From the cell containing the given text, extract its center point as (X, Y) coordinate. 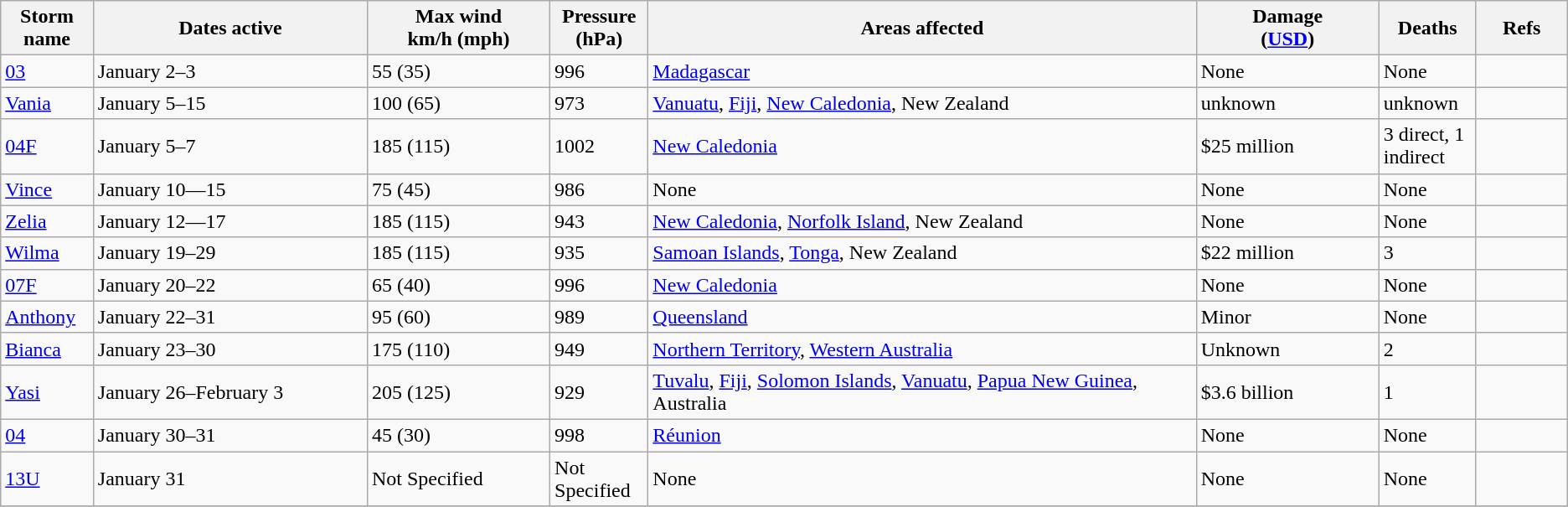
Refs (1521, 28)
Dates active (230, 28)
Minor (1287, 317)
Vania (47, 103)
04 (47, 435)
Réunion (922, 435)
Anthony (47, 317)
04F (47, 146)
Tuvalu, Fiji, Solomon Islands, Vanuatu, Papua New Guinea, Australia (922, 392)
949 (600, 349)
Zelia (47, 221)
Wilma (47, 253)
January 5–15 (230, 103)
943 (600, 221)
Storm name (47, 28)
Northern Territory, Western Australia (922, 349)
973 (600, 103)
3 (1427, 253)
$25 million (1287, 146)
$22 million (1287, 253)
989 (600, 317)
929 (600, 392)
Pressure(hPa) (600, 28)
Queensland (922, 317)
New Caledonia, Norfolk Island, New Zealand (922, 221)
Max windkm/h (mph) (458, 28)
03 (47, 71)
1002 (600, 146)
$3.6 billion (1287, 392)
January 19–29 (230, 253)
998 (600, 435)
Unknown (1287, 349)
986 (600, 189)
95 (60) (458, 317)
Madagascar (922, 71)
January 31 (230, 478)
55 (35) (458, 71)
45 (30) (458, 435)
1 (1427, 392)
Damage(USD) (1287, 28)
January 10—15 (230, 189)
205 (125) (458, 392)
Bianca (47, 349)
Vince (47, 189)
Samoan Islands, Tonga, New Zealand (922, 253)
07F (47, 285)
Deaths (1427, 28)
175 (110) (458, 349)
65 (40) (458, 285)
13U (47, 478)
January 2–3 (230, 71)
January 26–February 3 (230, 392)
Areas affected (922, 28)
January 30–31 (230, 435)
January 5–7 (230, 146)
75 (45) (458, 189)
3 direct, 1 indirect (1427, 146)
2 (1427, 349)
935 (600, 253)
January 22–31 (230, 317)
January 20–22 (230, 285)
Vanuatu, Fiji, New Caledonia, New Zealand (922, 103)
January 23–30 (230, 349)
Yasi (47, 392)
January 12—17 (230, 221)
100 (65) (458, 103)
